Provide the [X, Y] coordinate of the cell's center where the given text is located.  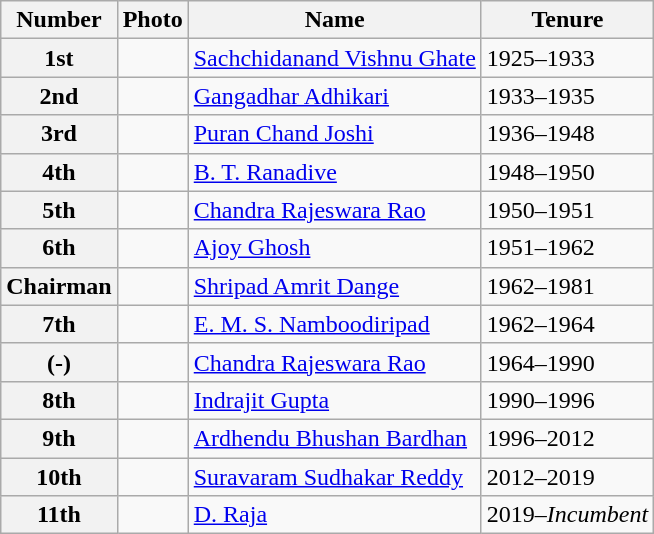
1st [59, 58]
2nd [59, 96]
Chairman [59, 286]
1950–1951 [567, 210]
D. Raja [334, 515]
Number [59, 20]
1996–2012 [567, 438]
1990–1996 [567, 400]
B. T. Ranadive [334, 172]
Puran Chand Joshi [334, 134]
Name [334, 20]
1964–1990 [567, 362]
1962–1964 [567, 324]
E. M. S. Namboodiripad [334, 324]
1933–1935 [567, 96]
10th [59, 477]
7th [59, 324]
(-) [59, 362]
8th [59, 400]
1948–1950 [567, 172]
4th [59, 172]
2019–Incumbent [567, 515]
Sachchidanand Vishnu Ghate [334, 58]
2012–2019 [567, 477]
1925–1933 [567, 58]
3rd [59, 134]
1962–1981 [567, 286]
Photo [152, 20]
Ajoy Ghosh [334, 248]
Tenure [567, 20]
1936–1948 [567, 134]
6th [59, 248]
9th [59, 438]
Gangadhar Adhikari [334, 96]
Ardhendu Bhushan Bardhan [334, 438]
Indrajit Gupta [334, 400]
11th [59, 515]
Shripad Amrit Dange [334, 286]
1951–1962 [567, 248]
5th [59, 210]
Suravaram Sudhakar Reddy [334, 477]
